Return (X, Y) of the center of cell containing provided text 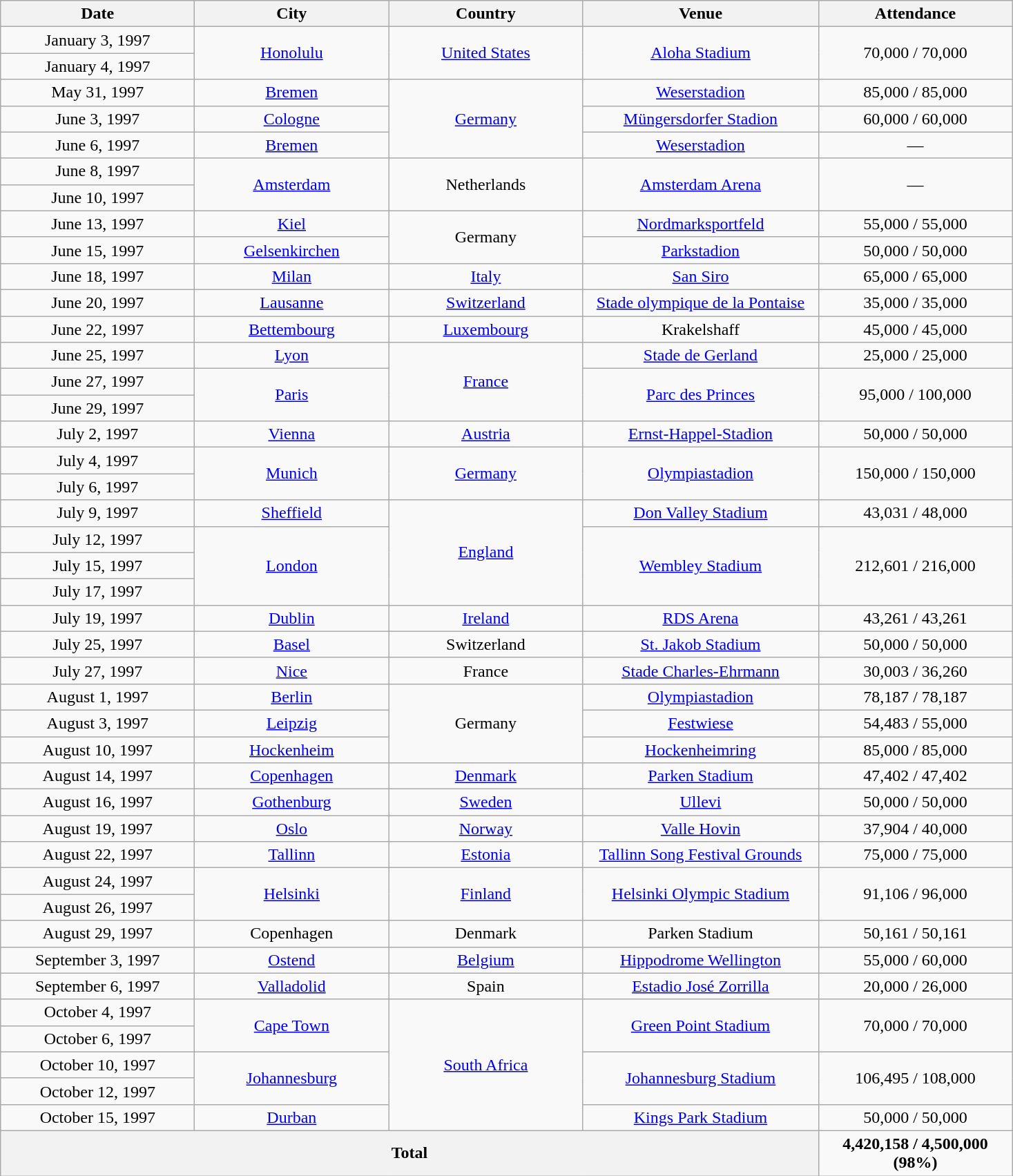
June 29, 1997 (98, 408)
Ullevi (700, 802)
Tallinn Song Festival Grounds (700, 855)
65,000 / 65,000 (916, 276)
Honolulu (291, 53)
47,402 / 47,402 (916, 776)
Gothenburg (291, 802)
78,187 / 78,187 (916, 697)
Austria (486, 434)
August 3, 1997 (98, 723)
Johannesburg (291, 1078)
August 24, 1997 (98, 881)
Stade de Gerland (700, 356)
Basel (291, 644)
50,161 / 50,161 (916, 934)
43,031 / 48,000 (916, 513)
September 3, 1997 (98, 960)
Belgium (486, 960)
October 6, 1997 (98, 1039)
Nice (291, 671)
August 22, 1997 (98, 855)
July 6, 1997 (98, 487)
Sheffield (291, 513)
Müngersdorfer Stadion (700, 119)
Wembley Stadium (700, 566)
Parc des Princes (700, 395)
25,000 / 25,000 (916, 356)
Attendance (916, 14)
August 19, 1997 (98, 829)
June 3, 1997 (98, 119)
37,904 / 40,000 (916, 829)
Ireland (486, 618)
Cologne (291, 119)
75,000 / 75,000 (916, 855)
Amsterdam Arena (700, 184)
Ernst-Happel-Stadion (700, 434)
Johannesburg Stadium (700, 1078)
July 25, 1997 (98, 644)
Netherlands (486, 184)
Krakelshaff (700, 329)
Tallinn (291, 855)
Green Point Stadium (700, 1025)
United States (486, 53)
Italy (486, 276)
RDS Arena (700, 618)
Stade Charles-Ehrmann (700, 671)
Cape Town (291, 1025)
Sweden (486, 802)
July 4, 1997 (98, 461)
Venue (700, 14)
60,000 / 60,000 (916, 119)
St. Jakob Stadium (700, 644)
Hockenheim (291, 749)
Estadio José Zorrilla (700, 986)
June 8, 1997 (98, 171)
January 4, 1997 (98, 66)
Dublin (291, 618)
Nordmarksportfeld (700, 224)
Kiel (291, 224)
Vienna (291, 434)
Munich (291, 474)
150,000 / 150,000 (916, 474)
July 15, 1997 (98, 566)
Lyon (291, 356)
Hockenheimring (700, 749)
30,003 / 36,260 (916, 671)
Luxembourg (486, 329)
August 1, 1997 (98, 697)
Bettembourg (291, 329)
London (291, 566)
Don Valley Stadium (700, 513)
Berlin (291, 697)
Date (98, 14)
San Siro (700, 276)
City (291, 14)
Durban (291, 1117)
Total (409, 1153)
June 18, 1997 (98, 276)
June 27, 1997 (98, 382)
Ostend (291, 960)
July 12, 1997 (98, 539)
43,261 / 43,261 (916, 618)
June 20, 1997 (98, 302)
July 27, 1997 (98, 671)
October 15, 1997 (98, 1117)
May 31, 1997 (98, 93)
Norway (486, 829)
Gelsenkirchen (291, 250)
August 14, 1997 (98, 776)
June 25, 1997 (98, 356)
91,106 / 96,000 (916, 894)
Kings Park Stadium (700, 1117)
Helsinki (291, 894)
June 15, 1997 (98, 250)
Valle Hovin (700, 829)
55,000 / 60,000 (916, 960)
October 10, 1997 (98, 1065)
Paris (291, 395)
54,483 / 55,000 (916, 723)
Stade olympique de la Pontaise (700, 302)
October 4, 1997 (98, 1012)
Finland (486, 894)
July 17, 1997 (98, 592)
212,601 / 216,000 (916, 566)
Parkstadion (700, 250)
Aloha Stadium (700, 53)
June 13, 1997 (98, 224)
45,000 / 45,000 (916, 329)
June 6, 1997 (98, 145)
England (486, 552)
October 12, 1997 (98, 1091)
July 9, 1997 (98, 513)
106,495 / 108,000 (916, 1078)
Oslo (291, 829)
July 19, 1997 (98, 618)
20,000 / 26,000 (916, 986)
35,000 / 35,000 (916, 302)
Country (486, 14)
South Africa (486, 1065)
Lausanne (291, 302)
January 3, 1997 (98, 40)
Hippodrome Wellington (700, 960)
September 6, 1997 (98, 986)
4,420,158 / 4,500,000(98%) (916, 1153)
Amsterdam (291, 184)
Festwiese (700, 723)
55,000 / 55,000 (916, 224)
Helsinki Olympic Stadium (700, 894)
August 16, 1997 (98, 802)
June 22, 1997 (98, 329)
Milan (291, 276)
August 10, 1997 (98, 749)
August 29, 1997 (98, 934)
August 26, 1997 (98, 907)
Spain (486, 986)
Estonia (486, 855)
June 10, 1997 (98, 197)
Valladolid (291, 986)
Leipzig (291, 723)
July 2, 1997 (98, 434)
95,000 / 100,000 (916, 395)
